Find where the given text appears and provide that cell's center as [x, y] coordinate. 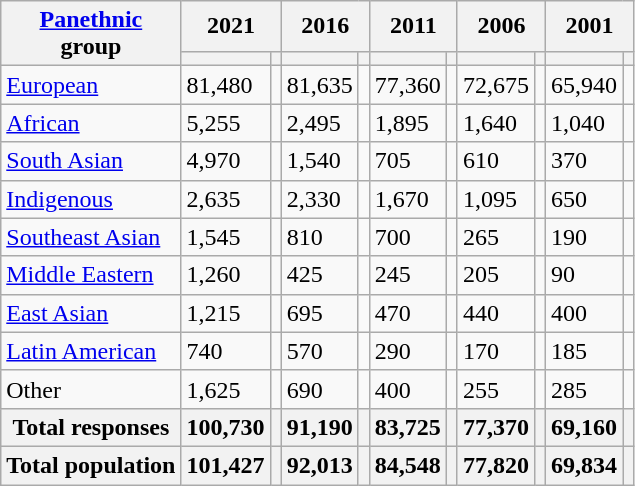
Total population [91, 465]
1,215 [226, 313]
425 [320, 275]
1,260 [226, 275]
Latin American [91, 351]
2,330 [320, 199]
92,013 [320, 465]
185 [584, 351]
African [91, 123]
170 [496, 351]
2006 [501, 26]
810 [320, 237]
690 [320, 389]
285 [584, 389]
Southeast Asian [91, 237]
570 [320, 351]
2021 [231, 26]
Middle Eastern [91, 275]
255 [496, 389]
740 [226, 351]
1,895 [408, 123]
245 [408, 275]
European [91, 85]
1,040 [584, 123]
Indigenous [91, 199]
84,548 [408, 465]
77,820 [496, 465]
1,640 [496, 123]
2016 [325, 26]
440 [496, 313]
83,725 [408, 427]
700 [408, 237]
4,970 [226, 161]
91,190 [320, 427]
705 [408, 161]
290 [408, 351]
1,670 [408, 199]
69,834 [584, 465]
205 [496, 275]
650 [584, 199]
5,255 [226, 123]
81,480 [226, 85]
65,940 [584, 85]
610 [496, 161]
1,540 [320, 161]
265 [496, 237]
69,160 [584, 427]
South Asian [91, 161]
2001 [590, 26]
1,545 [226, 237]
Other [91, 389]
1,625 [226, 389]
Total responses [91, 427]
90 [584, 275]
470 [408, 313]
77,370 [496, 427]
2011 [413, 26]
2,495 [320, 123]
East Asian [91, 313]
100,730 [226, 427]
77,360 [408, 85]
190 [584, 237]
370 [584, 161]
Panethnicgroup [91, 34]
101,427 [226, 465]
72,675 [496, 85]
2,635 [226, 199]
1,095 [496, 199]
81,635 [320, 85]
695 [320, 313]
